Detect which cell encompasses the target text, then output its (X, Y) center coordinate. 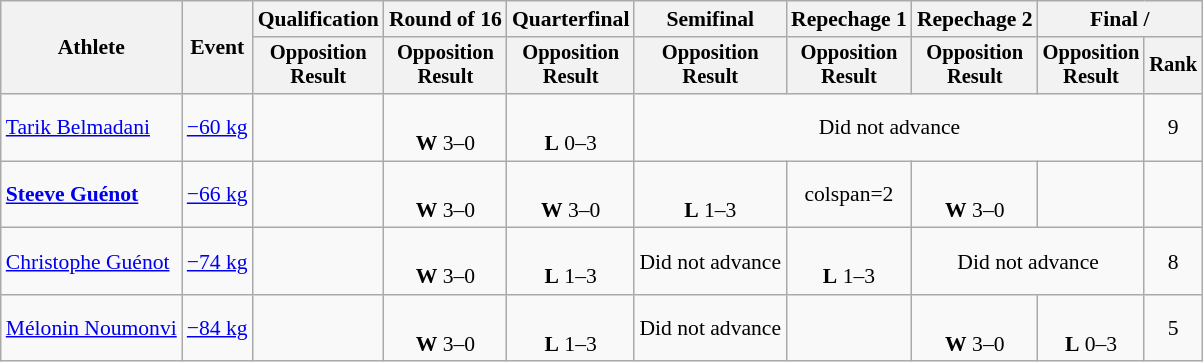
Athlete (92, 48)
−74 kg (218, 262)
Event (218, 48)
Tarik Belmadani (92, 128)
Steeve Guénot (92, 194)
Christophe Guénot (92, 262)
Mélonin Noumonvi (92, 328)
Qualification (318, 19)
8 (1173, 262)
−60 kg (218, 128)
9 (1173, 128)
Quarterfinal (571, 19)
5 (1173, 328)
−66 kg (218, 194)
Rank (1173, 66)
Repechage 2 (975, 19)
Semifinal (710, 19)
Final / (1120, 19)
Round of 16 (446, 19)
−84 kg (218, 328)
colspan=2 (849, 194)
Repechage 1 (849, 19)
